From the cell containing the given text, extract its center point as (x, y) coordinate. 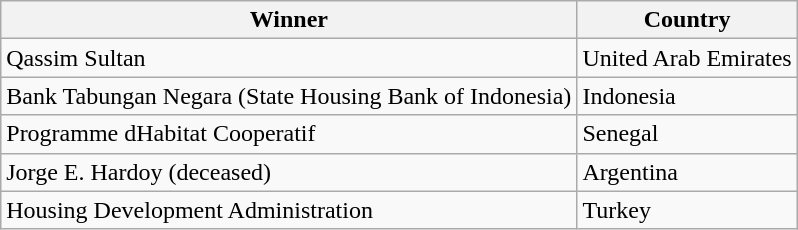
Winner (289, 20)
United Arab Emirates (687, 58)
Housing Development Administration (289, 210)
Jorge E. Hardoy (deceased) (289, 172)
Qassim Sultan (289, 58)
Argentina (687, 172)
Turkey (687, 210)
Indonesia (687, 96)
Bank Tabungan Negara (State Housing Bank of Indonesia) (289, 96)
Country (687, 20)
Programme dHabitat Cooperatif (289, 134)
Senegal (687, 134)
